Detect which cell encompasses the target text, then output its [X, Y] center coordinate. 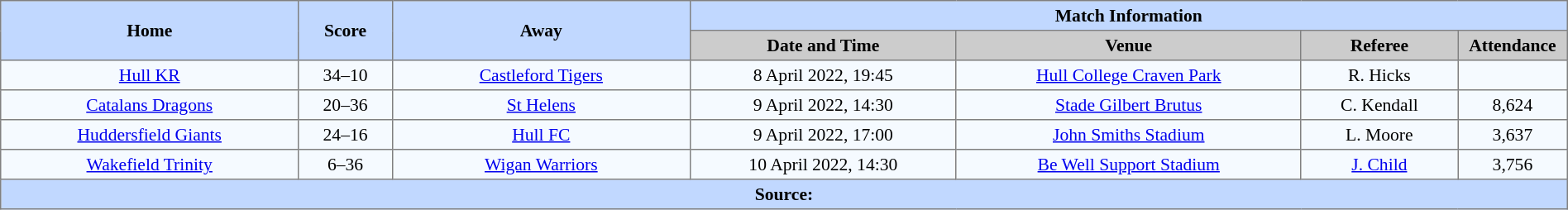
34–10 [346, 75]
3,637 [1513, 135]
Wakefield Trinity [150, 165]
C. Kendall [1379, 105]
Venue [1128, 45]
Date and Time [823, 45]
Hull College Craven Park [1128, 75]
Referee [1379, 45]
8,624 [1513, 105]
Match Information [1128, 16]
Hull FC [541, 135]
10 April 2022, 14:30 [823, 165]
J. Child [1379, 165]
Source: [784, 194]
L. Moore [1379, 135]
Wigan Warriors [541, 165]
St Helens [541, 105]
Score [346, 31]
Be Well Support Stadium [1128, 165]
8 April 2022, 19:45 [823, 75]
R. Hicks [1379, 75]
9 April 2022, 17:00 [823, 135]
Attendance [1513, 45]
Stade Gilbert Brutus [1128, 105]
Castleford Tigers [541, 75]
Catalans Dragons [150, 105]
Home [150, 31]
John Smiths Stadium [1128, 135]
Hull KR [150, 75]
Away [541, 31]
Huddersfield Giants [150, 135]
9 April 2022, 14:30 [823, 105]
6–36 [346, 165]
24–16 [346, 135]
3,756 [1513, 165]
20–36 [346, 105]
